Scan for the cell matching the given text and deliver its (x, y) coordinate at center. 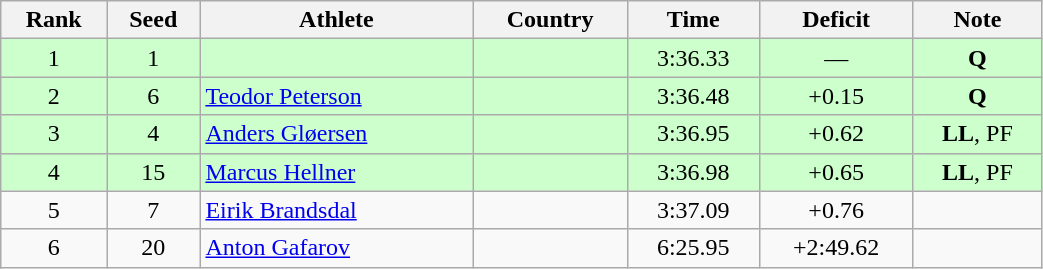
Seed (154, 20)
3:37.09 (693, 210)
2 (54, 96)
+0.15 (836, 96)
Anders Gløersen (336, 134)
6:25.95 (693, 248)
3:36.48 (693, 96)
3:36.98 (693, 172)
Rank (54, 20)
Anton Gafarov (336, 248)
7 (154, 210)
+0.62 (836, 134)
3 (54, 134)
Marcus Hellner (336, 172)
Country (550, 20)
Athlete (336, 20)
Note (978, 20)
+0.76 (836, 210)
Teodor Peterson (336, 96)
20 (154, 248)
+0.65 (836, 172)
3:36.95 (693, 134)
Eirik Brandsdal (336, 210)
Time (693, 20)
+2:49.62 (836, 248)
3:36.33 (693, 58)
5 (54, 210)
— (836, 58)
15 (154, 172)
Deficit (836, 20)
